Locate the cell with the specified text and output its [X, Y] center coordinate. 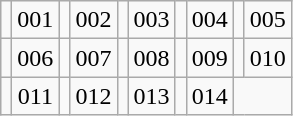
006 [36, 58]
005 [268, 20]
007 [94, 58]
003 [152, 20]
009 [210, 58]
002 [94, 20]
010 [268, 58]
014 [210, 96]
008 [152, 58]
004 [210, 20]
012 [94, 96]
001 [36, 20]
013 [152, 96]
011 [36, 96]
